Return (X, Y) of the center of cell containing provided text 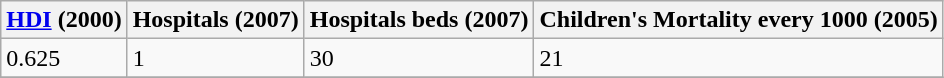
21 (738, 58)
0.625 (64, 58)
Hospitals (2007) (216, 20)
Children's Mortality every 1000 (2005) (738, 20)
30 (419, 58)
HDI (2000) (64, 20)
Hospitals beds (2007) (419, 20)
1 (216, 58)
